Provide the [X, Y] coordinate of the cell's center where the given text is located.  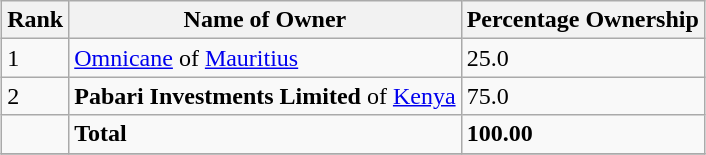
Percentage Ownership [582, 20]
Pabari Investments Limited of Kenya [265, 96]
Omnicane of Mauritius [265, 58]
1 [36, 58]
Rank [36, 20]
25.0 [582, 58]
Name of Owner [265, 20]
Total [265, 134]
100.00 [582, 134]
75.0 [582, 96]
2 [36, 96]
